Search for the cell housing the specified text and yield its [X, Y] center coordinate. 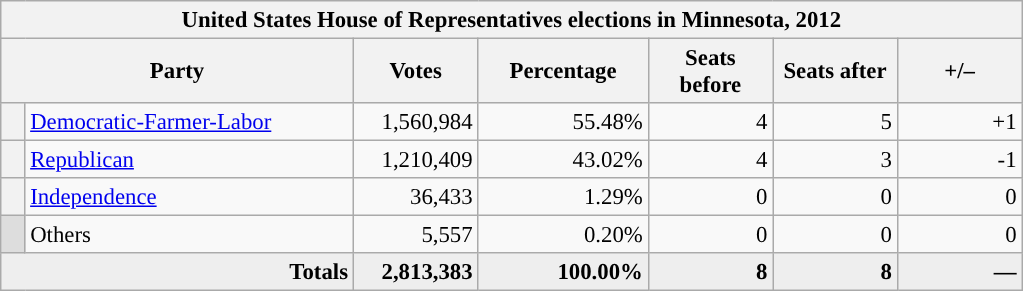
Percentage [563, 72]
55.48% [563, 122]
Democratic-Farmer-Labor [189, 122]
+1 [960, 122]
Others [189, 235]
Party [178, 72]
1,560,984 [416, 122]
Republican [189, 160]
0.20% [563, 235]
36,433 [416, 197]
43.02% [563, 160]
5,557 [416, 235]
Votes [416, 72]
+/– [960, 72]
3 [836, 160]
Independence [189, 197]
United States House of Representatives elections in Minnesota, 2012 [512, 20]
1.29% [563, 197]
Seats after [836, 72]
Seats before [710, 72]
-1 [960, 160]
5 [836, 122]
1,210,409 [416, 160]
